Provide the (X, Y) coordinate of the cell's center where the given text is located.  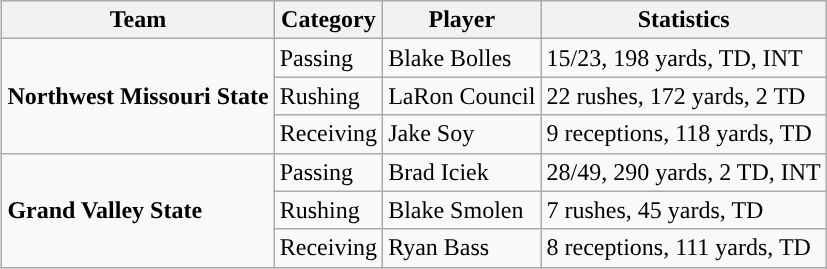
15/23, 198 yards, TD, INT (684, 58)
Jake Soy (462, 134)
7 rushes, 45 yards, TD (684, 210)
Ryan Bass (462, 248)
Blake Bolles (462, 58)
Team (138, 20)
Statistics (684, 20)
9 receptions, 118 yards, TD (684, 134)
Player (462, 20)
Category (328, 20)
8 receptions, 111 yards, TD (684, 248)
Grand Valley State (138, 210)
LaRon Council (462, 96)
Brad Iciek (462, 172)
Northwest Missouri State (138, 96)
22 rushes, 172 yards, 2 TD (684, 96)
28/49, 290 yards, 2 TD, INT (684, 172)
Blake Smolen (462, 210)
